Identify which cell holds the provided text, then report its [x, y] central coordinate. 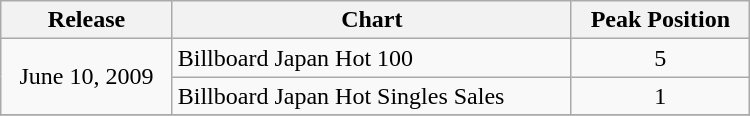
Release [86, 20]
1 [660, 96]
Billboard Japan Hot Singles Sales [372, 96]
5 [660, 58]
June 10, 2009 [86, 77]
Billboard Japan Hot 100 [372, 58]
Peak Position [660, 20]
Chart [372, 20]
